Output the (X, Y) coordinate of the center of the cell containing the given text.  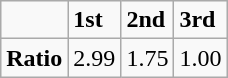
1.00 (200, 58)
3rd (200, 20)
2.99 (94, 58)
1st (94, 20)
2nd (148, 20)
1.75 (148, 58)
Ratio (34, 58)
